Detect which cell encompasses the target text, then output its (x, y) center coordinate. 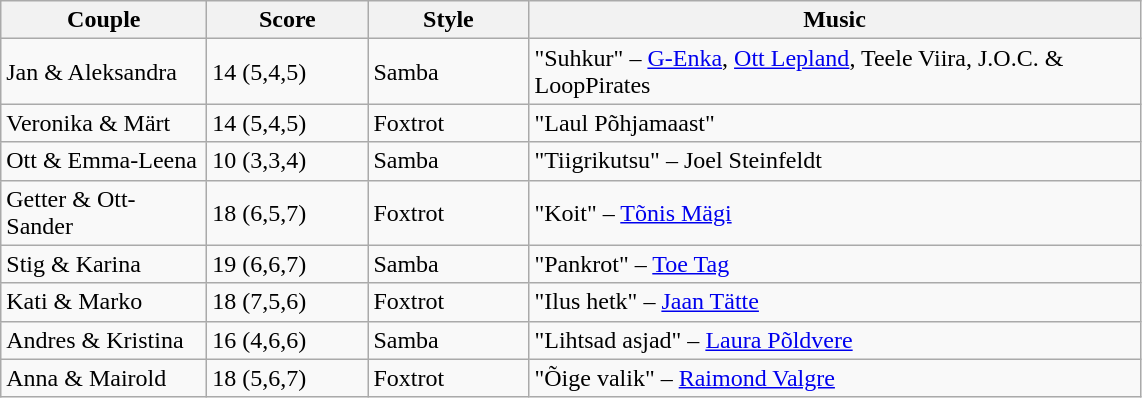
Music (834, 20)
Jan & Aleksandra (104, 72)
16 (4,6,6) (288, 340)
Anna & Mairold (104, 378)
"Laul Põhjamaast" (834, 123)
"Pankrot" – Toe Tag (834, 264)
Veronika & Märt (104, 123)
18 (6,5,7) (288, 212)
"Ilus hetk" – Jaan Tätte (834, 302)
Score (288, 20)
"Õige valik" – Raimond Valgre (834, 378)
19 (6,6,7) (288, 264)
"Tiigrikutsu" – Joel Steinfeldt (834, 161)
"Koit" – Tõnis Mägi (834, 212)
Couple (104, 20)
10 (3,3,4) (288, 161)
Ott & Emma-Leena (104, 161)
18 (5,6,7) (288, 378)
Getter & Ott-Sander (104, 212)
Andres & Kristina (104, 340)
Stig & Karina (104, 264)
"Lihtsad asjad" – Laura Põldvere (834, 340)
18 (7,5,6) (288, 302)
"Suhkur" – G-Enka, Ott Lepland, Teele Viira, J.O.C. & LoopPirates (834, 72)
Style (448, 20)
Kati & Marko (104, 302)
